Identify which cell holds the provided text, then report its [x, y] central coordinate. 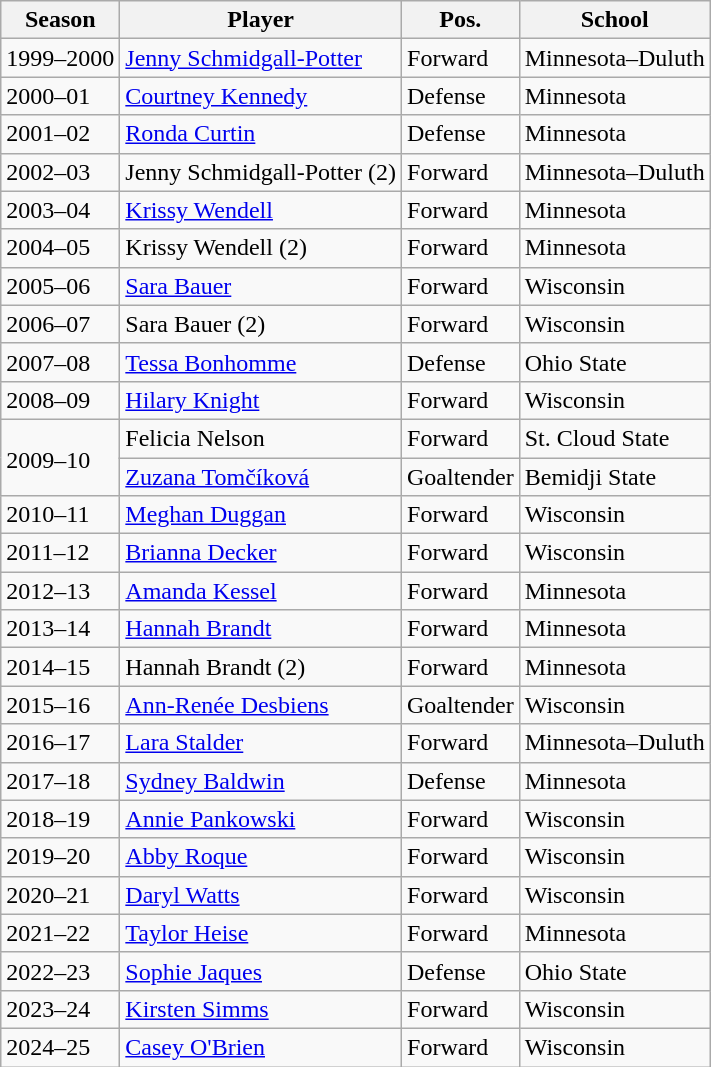
Kirsten Simms [261, 1009]
Hannah Brandt (2) [261, 667]
1999–2000 [60, 58]
2003–04 [60, 210]
Casey O'Brien [261, 1047]
2001–02 [60, 134]
Hannah Brandt [261, 629]
Brianna Decker [261, 553]
2006–07 [60, 324]
2005–06 [60, 286]
School [614, 20]
Courtney Kennedy [261, 96]
2018–19 [60, 819]
Abby Roque [261, 857]
2002–03 [60, 172]
St. Cloud State [614, 438]
Krissy Wendell (2) [261, 248]
2007–08 [60, 362]
Sara Bauer (2) [261, 324]
2013–14 [60, 629]
Daryl Watts [261, 895]
Amanda Kessel [261, 591]
2014–15 [60, 667]
2016–17 [60, 743]
Tessa Bonhomme [261, 362]
Zuzana Tomčíková [261, 477]
Season [60, 20]
Annie Pankowski [261, 819]
2019–20 [60, 857]
2020–21 [60, 895]
2010–11 [60, 515]
2015–16 [60, 705]
2024–25 [60, 1047]
Sara Bauer [261, 286]
2017–18 [60, 781]
2021–22 [60, 933]
Ronda Curtin [261, 134]
Jenny Schmidgall-Potter (2) [261, 172]
2022–23 [60, 971]
2000–01 [60, 96]
2012–13 [60, 591]
Sydney Baldwin [261, 781]
Felicia Nelson [261, 438]
2023–24 [60, 1009]
Lara Stalder [261, 743]
Sophie Jaques [261, 971]
2009–10 [60, 457]
Meghan Duggan [261, 515]
Bemidji State [614, 477]
2008–09 [60, 400]
2011–12 [60, 553]
Krissy Wendell [261, 210]
Pos. [461, 20]
Taylor Heise [261, 933]
Ann-Renée Desbiens [261, 705]
Jenny Schmidgall-Potter [261, 58]
2004–05 [60, 248]
Player [261, 20]
Hilary Knight [261, 400]
